Determine the [x, y] coordinate at the center of the cell enclosing the given text.  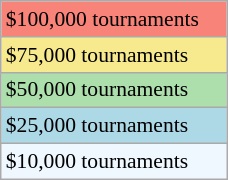
$10,000 tournaments [114, 162]
$25,000 tournaments [114, 126]
$50,000 tournaments [114, 90]
$100,000 tournaments [114, 19]
$75,000 tournaments [114, 55]
